For the text-containing cell, return its midpoint in (x, y) coordinate format. 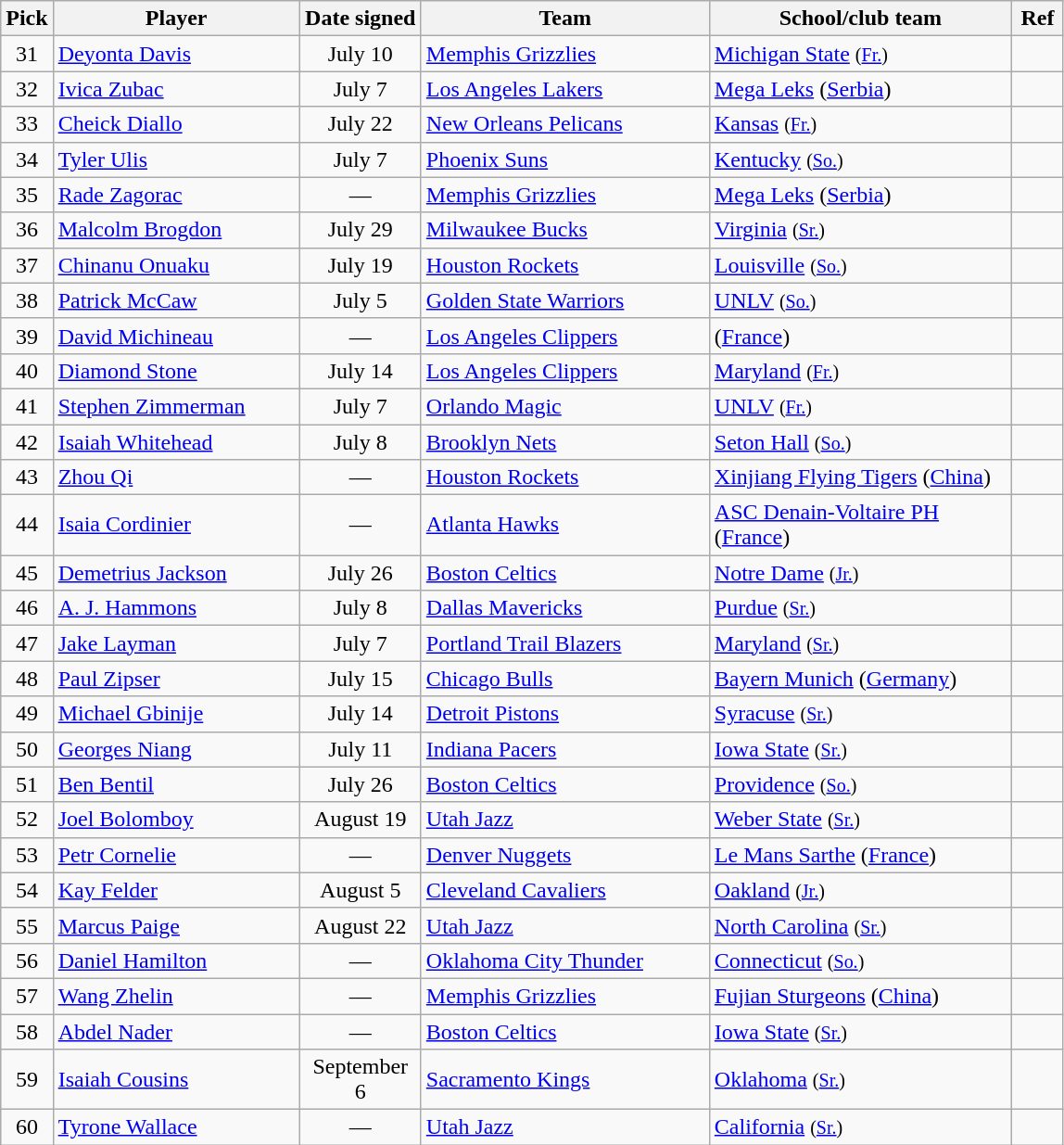
Fujian Sturgeons (China) (860, 996)
Golden State Warriors (565, 300)
July 22 (360, 124)
ASC Denain-Voltaire PH (France) (860, 525)
Le Mans Sarthe (France) (860, 855)
Tyrone Wallace (176, 1127)
Providence (So.) (860, 784)
33 (27, 124)
Kentucky (So.) (860, 159)
32 (27, 89)
60 (27, 1127)
A. J. Hammons (176, 608)
Team (565, 19)
Virginia (Sr.) (860, 230)
Cleveland Cavaliers (565, 890)
49 (27, 714)
Pick (27, 19)
Weber State (Sr.) (860, 820)
38 (27, 300)
Kay Felder (176, 890)
Kansas (Fr.) (860, 124)
56 (27, 961)
Demetrius Jackson (176, 573)
46 (27, 608)
Syracuse (Sr.) (860, 714)
Isaiah Whitehead (176, 442)
July 19 (360, 265)
59 (27, 1079)
51 (27, 784)
Notre Dame (Jr.) (860, 573)
Maryland (Sr.) (860, 643)
55 (27, 925)
August 22 (360, 925)
Malcolm Brogdon (176, 230)
UNLV (Fr.) (860, 406)
Oakland (Jr.) (860, 890)
Deyonta Davis (176, 54)
Purdue (Sr.) (860, 608)
August 5 (360, 890)
Dallas Mavericks (565, 608)
Oklahoma City Thunder (565, 961)
September 6 (360, 1079)
Jake Layman (176, 643)
Orlando Magic (565, 406)
54 (27, 890)
45 (27, 573)
Connecticut (So.) (860, 961)
Seton Hall (So.) (860, 442)
July 5 (360, 300)
Paul Zipser (176, 679)
Sacramento Kings (565, 1079)
California (Sr.) (860, 1127)
57 (27, 996)
Maryland (Fr.) (860, 371)
53 (27, 855)
Bayern Munich (Germany) (860, 679)
July 29 (360, 230)
Brooklyn Nets (565, 442)
Indiana Pacers (565, 749)
40 (27, 371)
37 (27, 265)
50 (27, 749)
Milwaukee Bucks (565, 230)
New Orleans Pelicans (565, 124)
Michael Gbinije (176, 714)
Oklahoma (Sr.) (860, 1079)
Chinanu Onuaku (176, 265)
(France) (860, 336)
43 (27, 477)
Chicago Bulls (565, 679)
Marcus Paige (176, 925)
Player (176, 19)
Phoenix Suns (565, 159)
39 (27, 336)
35 (27, 195)
Wang Zhelin (176, 996)
August 19 (360, 820)
Zhou Qi (176, 477)
School/club team (860, 19)
52 (27, 820)
Diamond Stone (176, 371)
Louisville (So.) (860, 265)
41 (27, 406)
Patrick McCaw (176, 300)
Petr Cornelie (176, 855)
Portland Trail Blazers (565, 643)
Rade Zagorac (176, 195)
Date signed (360, 19)
Denver Nuggets (565, 855)
34 (27, 159)
North Carolina (Sr.) (860, 925)
July 15 (360, 679)
UNLV (So.) (860, 300)
42 (27, 442)
Xinjiang Flying Tigers (China) (860, 477)
Detroit Pistons (565, 714)
Ivica Zubac (176, 89)
Michigan State (Fr.) (860, 54)
Ben Bentil (176, 784)
Joel Bolomboy (176, 820)
Ref (1037, 19)
David Michineau (176, 336)
Stephen Zimmerman (176, 406)
Isaia Cordinier (176, 525)
36 (27, 230)
58 (27, 1032)
July 10 (360, 54)
July 11 (360, 749)
31 (27, 54)
Abdel Nader (176, 1032)
48 (27, 679)
Atlanta Hawks (565, 525)
Tyler Ulis (176, 159)
Daniel Hamilton (176, 961)
Cheick Diallo (176, 124)
Isaiah Cousins (176, 1079)
Georges Niang (176, 749)
44 (27, 525)
Los Angeles Lakers (565, 89)
47 (27, 643)
